Determine the (X, Y) coordinate at the center of the cell enclosing the given text.  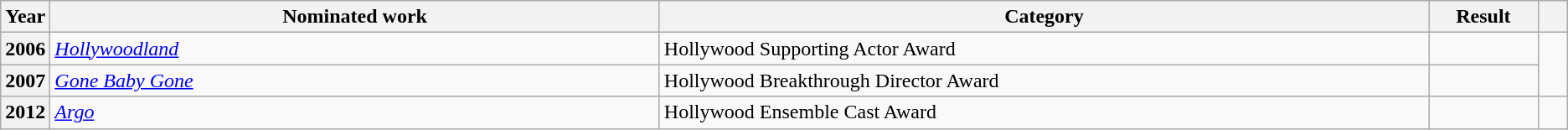
Category (1044, 17)
Gone Baby Gone (355, 81)
Hollywood Ensemble Cast Award (1044, 112)
Year (25, 17)
Hollywood Supporting Actor Award (1044, 49)
2012 (25, 112)
2006 (25, 49)
2007 (25, 81)
Result (1484, 17)
Hollywoodland (355, 49)
Argo (355, 112)
Nominated work (355, 17)
Hollywood Breakthrough Director Award (1044, 81)
